Pinpoint the cell where the given text exists, returning its (X, Y) midpoint coordinate. 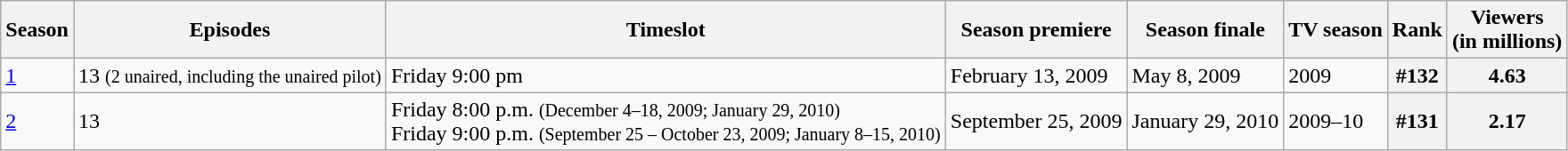
Season (37, 30)
13 (2 unaired, including the unaired pilot) (230, 75)
Friday 8:00 p.m. (December 4–18, 2009; January 29, 2010)Friday 9:00 p.m. (September 25 – October 23, 2009; January 8–15, 2010) (666, 121)
Friday 9:00 pm (666, 75)
1 (37, 75)
January 29, 2010 (1205, 121)
2.17 (1507, 121)
September 25, 2009 (1036, 121)
#131 (1417, 121)
Viewers(in millions) (1507, 30)
Timeslot (666, 30)
#132 (1417, 75)
Season finale (1205, 30)
4.63 (1507, 75)
2009–10 (1336, 121)
TV season (1336, 30)
13 (230, 121)
Episodes (230, 30)
Season premiere (1036, 30)
2009 (1336, 75)
2 (37, 121)
Rank (1417, 30)
May 8, 2009 (1205, 75)
February 13, 2009 (1036, 75)
